For the text-containing cell, return its midpoint in [x, y] coordinate format. 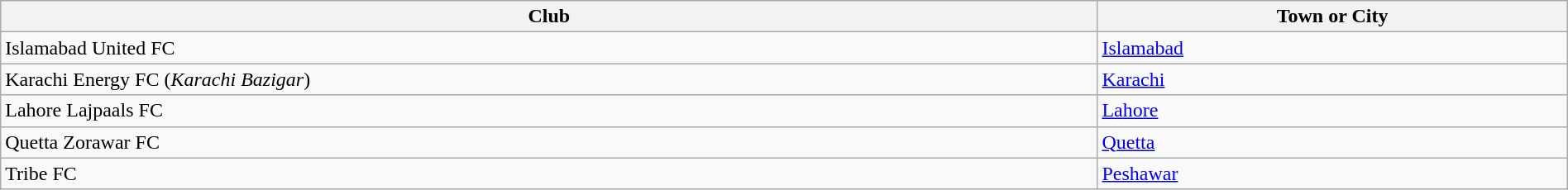
Club [549, 17]
Karachi Energy FC (Karachi Bazigar) [549, 79]
Tribe FC [549, 173]
Town or City [1332, 17]
Peshawar [1332, 173]
Islamabad [1332, 48]
Lahore Lajpaals FC [549, 111]
Karachi [1332, 79]
Lahore [1332, 111]
Quetta [1332, 142]
Quetta Zorawar FC [549, 142]
Islamabad United FC [549, 48]
